Locate the cell with the specified text and output its (x, y) center coordinate. 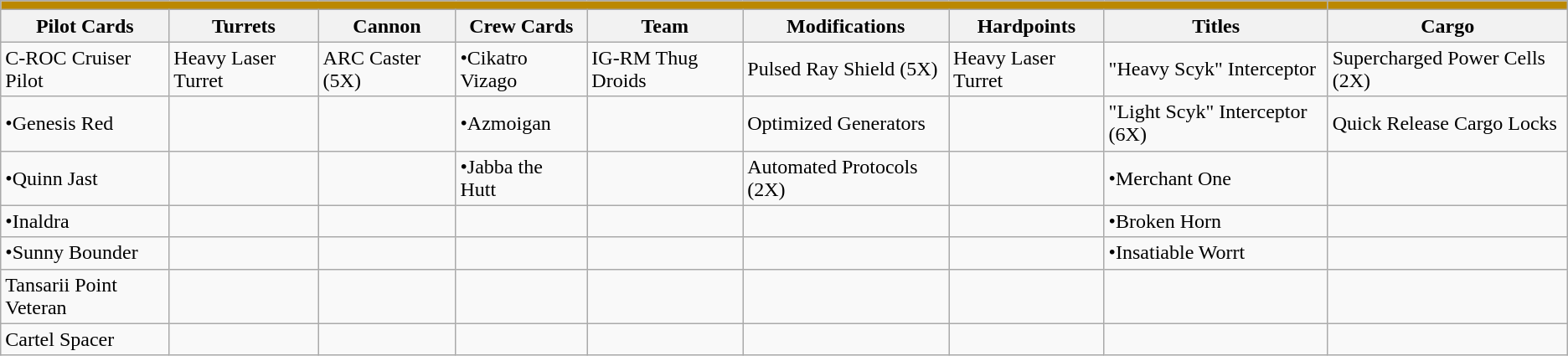
Cannon (387, 26)
Modifications (846, 26)
Tansarii Point Veteran (85, 297)
•Jabba the Hutt (521, 178)
"Light Scyk" Interceptor (6X) (1216, 124)
•Quinn Jast (85, 178)
"Heavy Scyk" Interceptor (1216, 69)
Titles (1216, 26)
ARC Caster (5X) (387, 69)
Cargo (1447, 26)
•Merchant One (1216, 178)
C-ROC Cruiser Pilot (85, 69)
•Cikatro Vizago (521, 69)
Team (665, 26)
Turrets (244, 26)
Automated Protocols (2X) (846, 178)
Pulsed Ray Shield (5X) (846, 69)
•Insatiable Worrt (1216, 253)
Cartel Spacer (85, 339)
IG-RM Thug Droids (665, 69)
Supercharged Power Cells (2X) (1447, 69)
Quick Release Cargo Locks (1447, 124)
•Azmoigan (521, 124)
•Sunny Bounder (85, 253)
•Genesis Red (85, 124)
Crew Cards (521, 26)
•Inaldra (85, 221)
Optimized Generators (846, 124)
•Broken Horn (1216, 221)
Pilot Cards (85, 26)
Hardpoints (1027, 26)
